Extract the [X, Y] coordinate from the center of the cell holding the provided text.  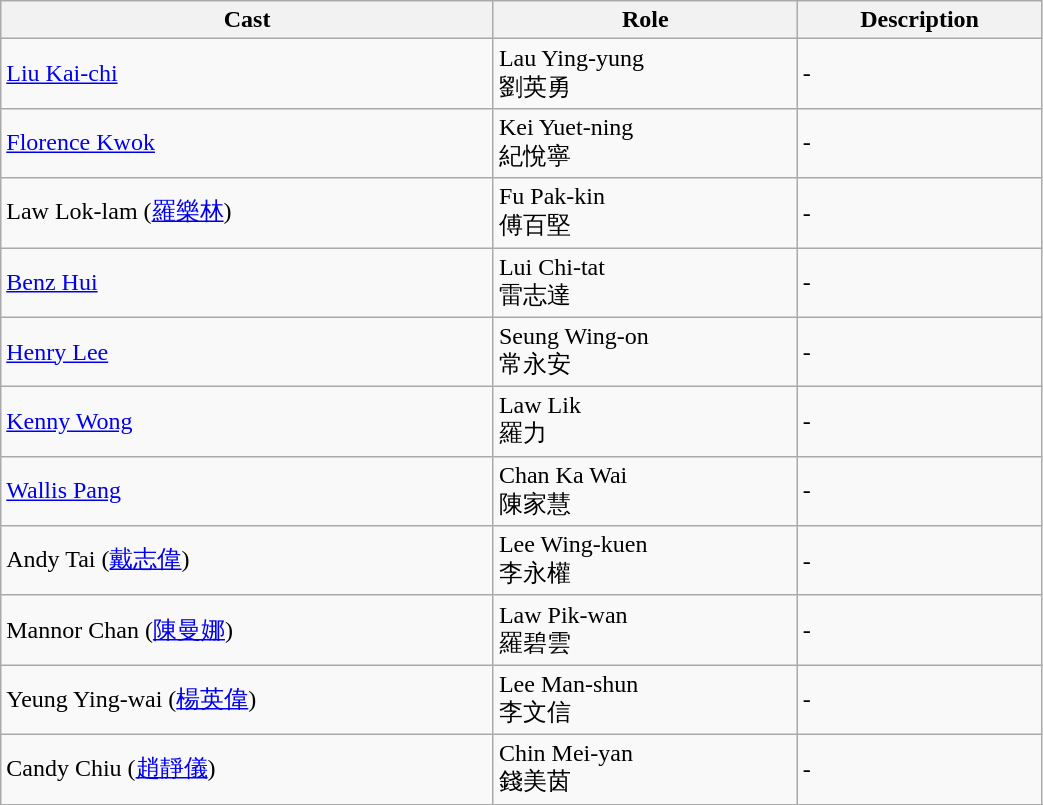
Cast [248, 20]
Kei Yuet-ning紀悅寧 [645, 143]
Lau Ying-yung劉英勇 [645, 74]
Chin Mei-yan錢美茵 [645, 769]
Description [920, 20]
Wallis Pang [248, 491]
Law Lik羅力 [645, 422]
Law Pik-wan羅碧雲 [645, 630]
Chan Ka Wai陳家慧 [645, 491]
Kenny Wong [248, 422]
Yeung Ying-wai (楊英偉) [248, 700]
Florence Kwok [248, 143]
Andy Tai (戴志偉) [248, 561]
Liu Kai-chi [248, 74]
Benz Hui [248, 283]
Law Lok-lam (羅樂林) [248, 213]
Lee Man-shun李文信 [645, 700]
Lui Chi-tat雷志達 [645, 283]
Mannor Chan (陳曼娜) [248, 630]
Candy Chiu (趙靜儀) [248, 769]
Fu Pak-kin傅百堅 [645, 213]
Henry Lee [248, 352]
Role [645, 20]
Lee Wing-kuen李永權 [645, 561]
Seung Wing-on常永安 [645, 352]
